For the text-containing cell, return its midpoint in (X, Y) coordinate format. 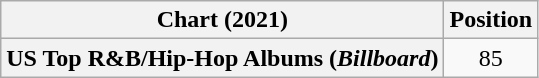
Chart (2021) (222, 20)
Position (491, 20)
85 (491, 58)
US Top R&B/Hip-Hop Albums (Billboard) (222, 58)
